Locate the cell with the specified text and output its [x, y] center coordinate. 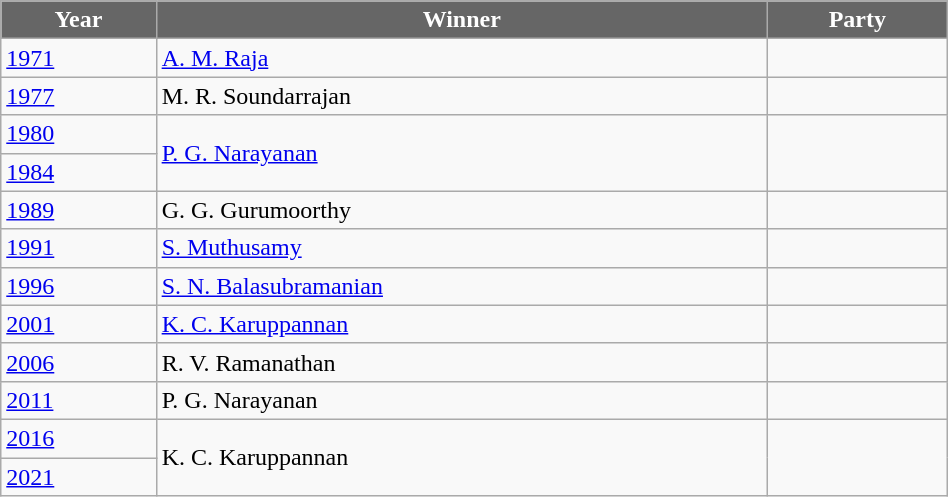
M. R. Soundarrajan [462, 96]
1980 [78, 134]
1991 [78, 248]
A. M. Raja [462, 58]
1989 [78, 210]
2011 [78, 400]
1971 [78, 58]
Year [78, 20]
1977 [78, 96]
Party [857, 20]
S. Muthusamy [462, 248]
2021 [78, 477]
G. G. Gurumoorthy [462, 210]
2016 [78, 438]
Winner [462, 20]
2006 [78, 362]
1996 [78, 286]
S. N. Balasubramanian [462, 286]
2001 [78, 324]
R. V. Ramanathan [462, 362]
1984 [78, 172]
